Provide the (X, Y) coordinate of the cell's center where the given text is located.  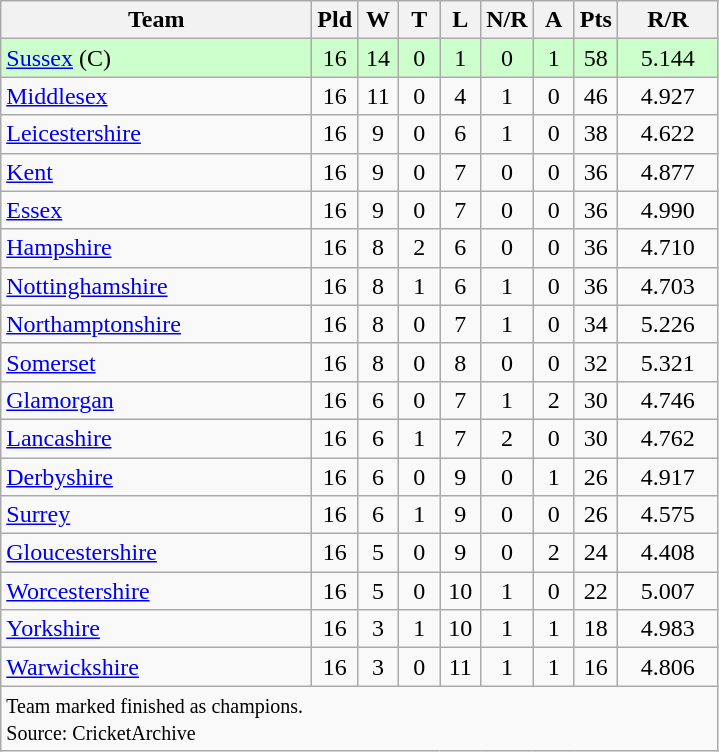
5.144 (668, 58)
34 (596, 324)
4.990 (668, 210)
Derbyshire (156, 477)
4.622 (668, 134)
Team marked finished as champions.Source: CricketArchive (360, 718)
4.703 (668, 286)
Essex (156, 210)
Worcestershire (156, 591)
Hampshire (156, 248)
4.762 (668, 438)
4.917 (668, 477)
Team (156, 20)
L (460, 20)
Pld (335, 20)
Nottinghamshire (156, 286)
18 (596, 629)
4.408 (668, 553)
4.806 (668, 667)
Leicestershire (156, 134)
32 (596, 362)
N/R (507, 20)
Lancashire (156, 438)
4.710 (668, 248)
4.746 (668, 400)
T (420, 20)
24 (596, 553)
4 (460, 96)
Warwickshire (156, 667)
38 (596, 134)
5.226 (668, 324)
Gloucestershire (156, 553)
5.007 (668, 591)
Glamorgan (156, 400)
58 (596, 58)
W (378, 20)
Surrey (156, 515)
Pts (596, 20)
Northamptonshire (156, 324)
22 (596, 591)
Kent (156, 172)
Sussex (C) (156, 58)
Somerset (156, 362)
Middlesex (156, 96)
A (554, 20)
Yorkshire (156, 629)
14 (378, 58)
4.983 (668, 629)
4.927 (668, 96)
46 (596, 96)
4.877 (668, 172)
5.321 (668, 362)
4.575 (668, 515)
R/R (668, 20)
